Identify which cell holds the provided text, then report its [x, y] central coordinate. 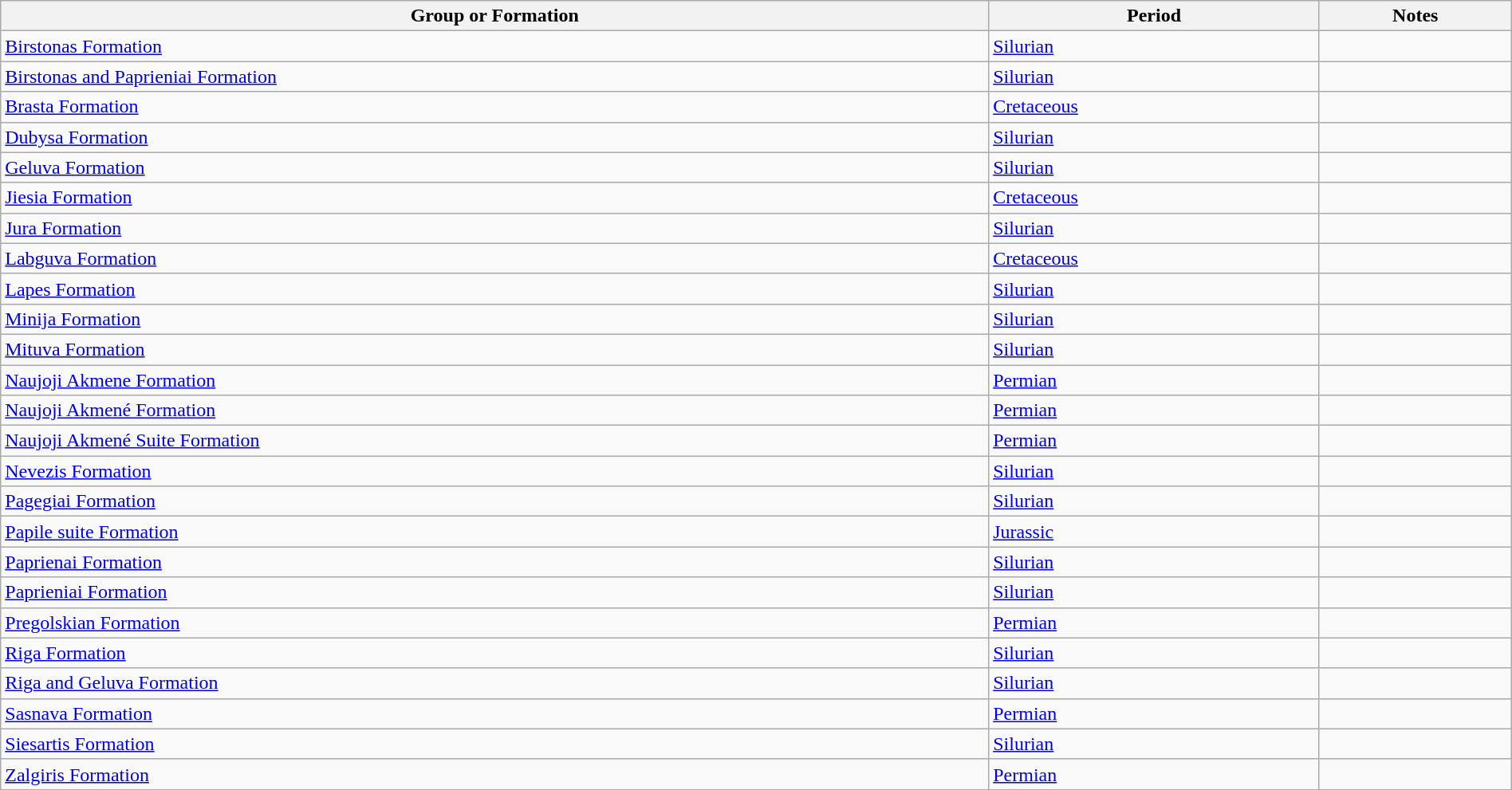
Zalgiris Formation [494, 774]
Birstonas and Paprieniai Formation [494, 77]
Sasnava Formation [494, 713]
Period [1155, 16]
Jurassic [1155, 532]
Pagegiai Formation [494, 501]
Mituva Formation [494, 349]
Paprieniai Formation [494, 592]
Labguva Formation [494, 258]
Pregolskian Formation [494, 623]
Group or Formation [494, 16]
Naujoji Akmené Suite Formation [494, 441]
Naujoji Akmene Formation [494, 380]
Birstonas Formation [494, 46]
Nevezis Formation [494, 471]
Minija Formation [494, 319]
Notes [1415, 16]
Naujoji Akmené Formation [494, 411]
Jiesia Formation [494, 198]
Riga Formation [494, 653]
Jura Formation [494, 228]
Geluva Formation [494, 167]
Riga and Geluva Formation [494, 683]
Dubysa Formation [494, 137]
Lapes Formation [494, 289]
Siesartis Formation [494, 744]
Papile suite Formation [494, 532]
Paprienai Formation [494, 562]
Brasta Formation [494, 107]
